Pinpoint the cell where the given text exists, returning its [x, y] midpoint coordinate. 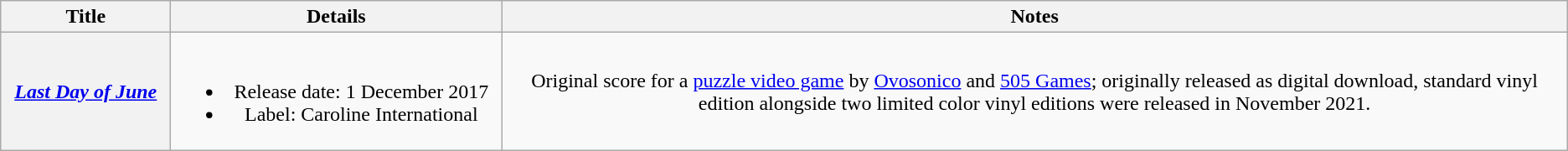
Title [85, 17]
Last Day of June [85, 91]
Release date: 1 December 2017Label: Caroline International [337, 91]
Details [337, 17]
Notes [1034, 17]
